From the cell containing the given text, extract its center point as (x, y) coordinate. 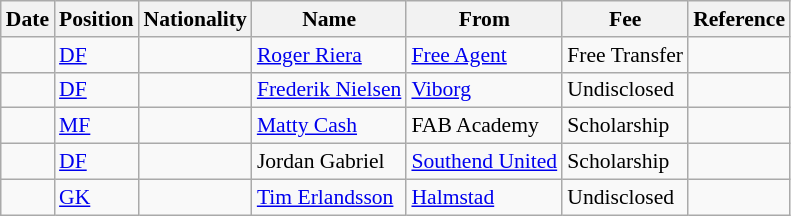
Free Agent (484, 55)
Frederik Nielsen (330, 90)
Southend United (484, 162)
Viborg (484, 90)
From (484, 19)
Free Transfer (625, 55)
Position (96, 19)
Halmstad (484, 197)
Fee (625, 19)
Name (330, 19)
Roger Riera (330, 55)
Matty Cash (330, 126)
MF (96, 126)
Date (28, 19)
Jordan Gabriel (330, 162)
Tim Erlandsson (330, 197)
GK (96, 197)
Nationality (196, 19)
FAB Academy (484, 126)
Reference (739, 19)
